For the text-containing cell, return its midpoint in [X, Y] coordinate format. 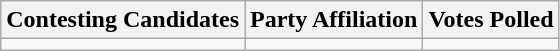
Votes Polled [491, 20]
Contesting Candidates [123, 20]
Party Affiliation [334, 20]
